Extract the [X, Y] coordinate from the center of the cell holding the provided text.  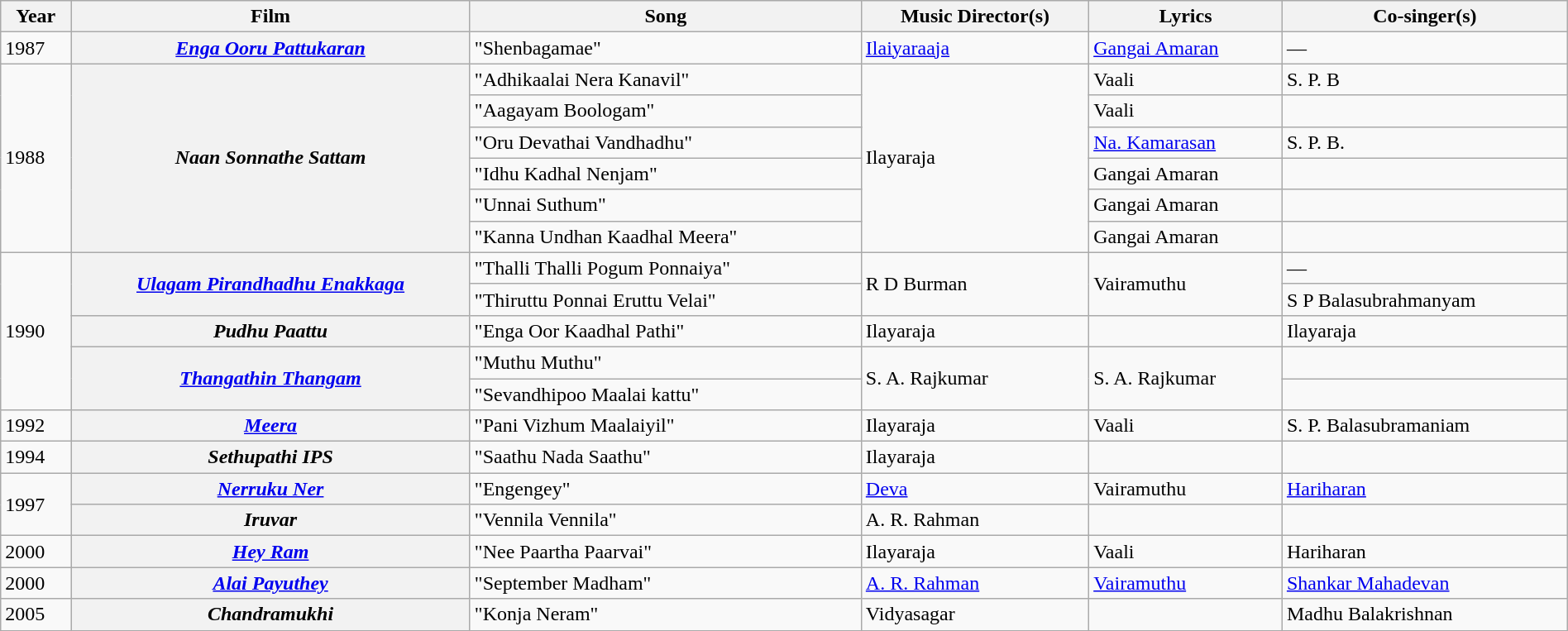
"September Madham" [665, 583]
"Vennila Vennila" [665, 520]
R D Burman [974, 284]
S. P. B [1424, 79]
"Unnai Suthum" [665, 205]
1988 [36, 158]
Sethupathi IPS [271, 457]
Na. Kamarasan [1186, 142]
1987 [36, 48]
"Engengey" [665, 489]
1990 [36, 331]
"Kanna Undhan Kaadhal Meera" [665, 237]
Chandramukhi [271, 614]
2005 [36, 614]
"Muthu Muthu" [665, 362]
S. P. Balasubramaniam [1424, 426]
Lyrics [1186, 17]
1992 [36, 426]
Ilaiyaraaja [974, 48]
"Aagayam Boologam" [665, 111]
Shankar Mahadevan [1424, 583]
1997 [36, 504]
Song [665, 17]
Film [271, 17]
Iruvar [271, 520]
"Thiruttu Ponnai Eruttu Velai" [665, 299]
Music Director(s) [974, 17]
Madhu Balakrishnan [1424, 614]
1994 [36, 457]
"Pani Vizhum Maalaiyil" [665, 426]
Nerruku Ner [271, 489]
Deva [974, 489]
"Shenbagamae" [665, 48]
"Nee Paartha Paarvai" [665, 552]
"Enga Oor Kaadhal Pathi" [665, 331]
Enga Ooru Pattukaran [271, 48]
"Sevandhipoo Maalai kattu" [665, 394]
Thangathin Thangam [271, 378]
Pudhu Paattu [271, 331]
"Saathu Nada Saathu" [665, 457]
"Idhu Kadhal Nenjam" [665, 174]
"Oru Devathai Vandhadhu" [665, 142]
"Thalli Thalli Pogum Ponnaiya" [665, 268]
Naan Sonnathe Sattam [271, 158]
Hey Ram [271, 552]
Vidyasagar [974, 614]
Alai Payuthey [271, 583]
"Konja Neram" [665, 614]
"Adhikaalai Nera Kanavil" [665, 79]
Ulagam Pirandhadhu Enakkaga [271, 284]
S P Balasubrahmanyam [1424, 299]
Year [36, 17]
Co-singer(s) [1424, 17]
Meera [271, 426]
S. P. B. [1424, 142]
